Extract the (x, y) coordinate from the center of the cell holding the provided text.  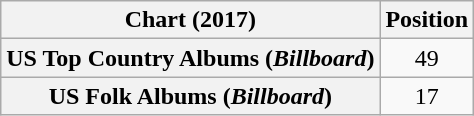
US Top Country Albums (Billboard) (190, 58)
US Folk Albums (Billboard) (190, 96)
49 (427, 58)
Position (427, 20)
Chart (2017) (190, 20)
17 (427, 96)
